Find where the given text appears and provide that cell's center as [x, y] coordinate. 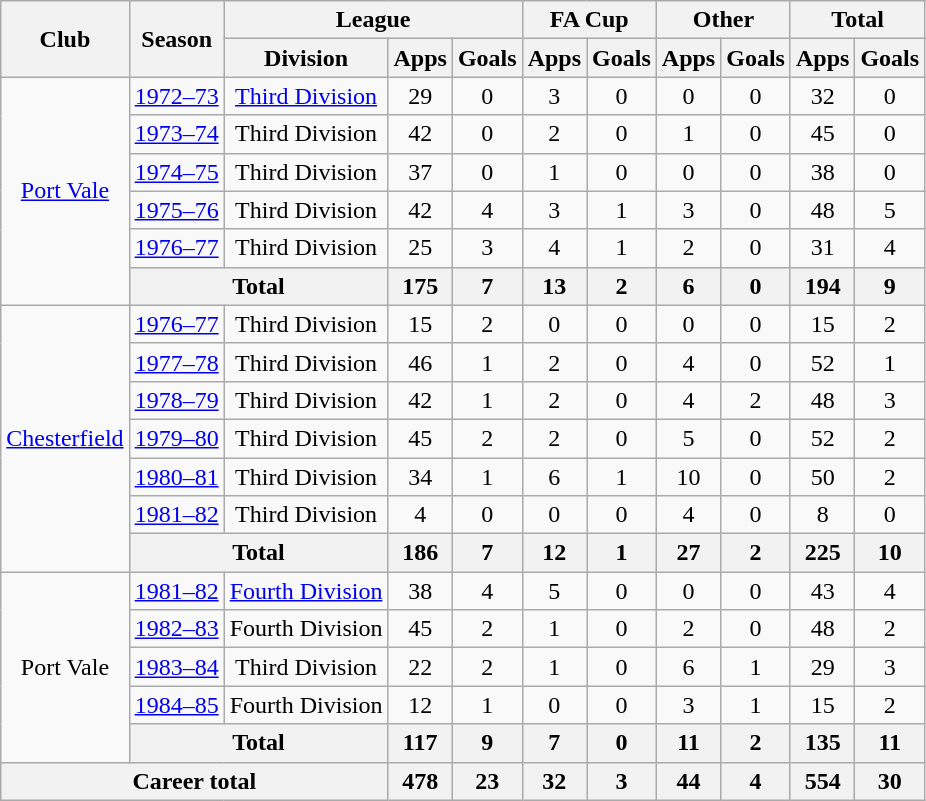
13 [554, 286]
46 [420, 362]
554 [822, 781]
31 [822, 248]
Career total [194, 781]
League [373, 20]
Season [176, 39]
43 [822, 591]
37 [420, 172]
117 [420, 743]
1979–80 [176, 438]
225 [822, 553]
22 [420, 667]
135 [822, 743]
44 [688, 781]
175 [420, 286]
8 [822, 515]
50 [822, 477]
1978–79 [176, 400]
1974–75 [176, 172]
23 [487, 781]
1984–85 [176, 705]
1972–73 [176, 96]
Other [723, 20]
Chesterfield [65, 438]
1977–78 [176, 362]
Club [65, 39]
25 [420, 248]
FA Cup [589, 20]
478 [420, 781]
1973–74 [176, 134]
1975–76 [176, 210]
27 [688, 553]
194 [822, 286]
Division [306, 58]
34 [420, 477]
1983–84 [176, 667]
30 [890, 781]
1980–81 [176, 477]
186 [420, 553]
1982–83 [176, 629]
